Identify which cell holds the provided text, then report its [x, y] central coordinate. 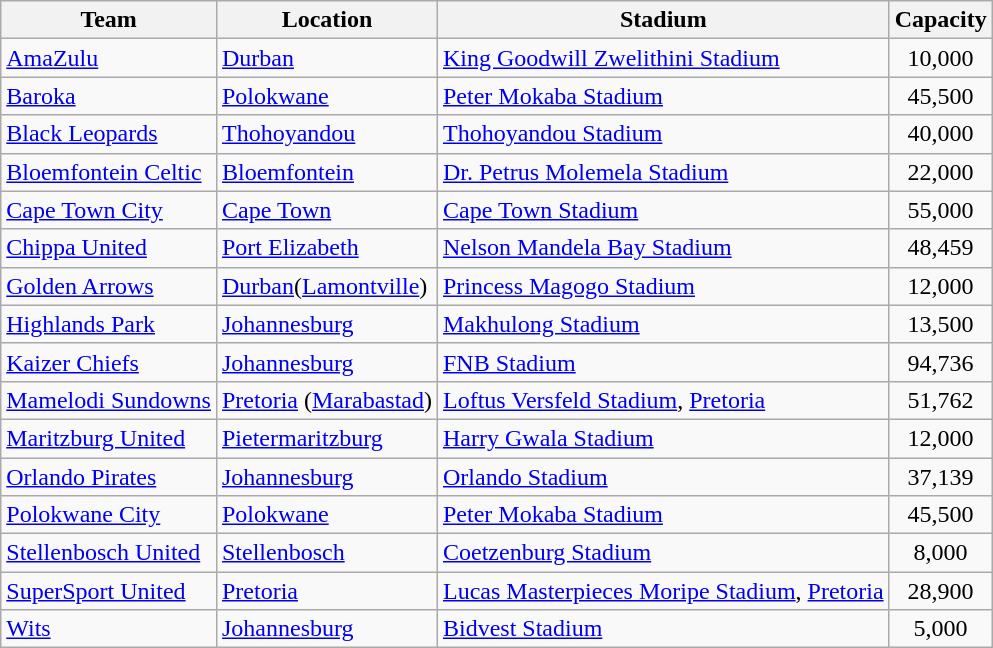
SuperSport United [109, 591]
Lucas Masterpieces Moripe Stadium, Pretoria [663, 591]
AmaZulu [109, 58]
Bloemfontein [326, 172]
22,000 [940, 172]
Cape Town City [109, 210]
Pietermaritzburg [326, 438]
Golden Arrows [109, 286]
Thohoyandou Stadium [663, 134]
8,000 [940, 553]
Bidvest Stadium [663, 629]
Princess Magogo Stadium [663, 286]
Bloemfontein Celtic [109, 172]
Maritzburg United [109, 438]
Dr. Petrus Molemela Stadium [663, 172]
Black Leopards [109, 134]
Pretoria [326, 591]
Wits [109, 629]
Thohoyandou [326, 134]
48,459 [940, 248]
Capacity [940, 20]
40,000 [940, 134]
Cape Town Stadium [663, 210]
Kaizer Chiefs [109, 362]
28,900 [940, 591]
Orlando Pirates [109, 477]
10,000 [940, 58]
Baroka [109, 96]
Chippa United [109, 248]
Coetzenburg Stadium [663, 553]
13,500 [940, 324]
Stellenbosch [326, 553]
Cape Town [326, 210]
Stadium [663, 20]
Durban [326, 58]
55,000 [940, 210]
Highlands Park [109, 324]
King Goodwill Zwelithini Stadium [663, 58]
51,762 [940, 400]
Loftus Versfeld Stadium, Pretoria [663, 400]
Durban(Lamontville) [326, 286]
Orlando Stadium [663, 477]
Mamelodi Sundowns [109, 400]
Nelson Mandela Bay Stadium [663, 248]
Location [326, 20]
Pretoria (Marabastad) [326, 400]
94,736 [940, 362]
Makhulong Stadium [663, 324]
Team [109, 20]
Polokwane City [109, 515]
5,000 [940, 629]
37,139 [940, 477]
Port Elizabeth [326, 248]
Stellenbosch United [109, 553]
Harry Gwala Stadium [663, 438]
FNB Stadium [663, 362]
